Extract the (X, Y) coordinate from the center of the cell holding the provided text.  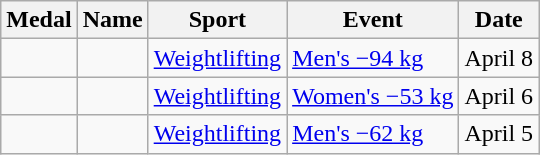
April 8 (499, 58)
Name (112, 20)
Date (499, 20)
Sport (217, 20)
Men's −94 kg (373, 58)
Event (373, 20)
April 5 (499, 134)
Women's −53 kg (373, 96)
April 6 (499, 96)
Medal (39, 20)
Men's −62 kg (373, 134)
